Search for the cell housing the specified text and yield its (x, y) center coordinate. 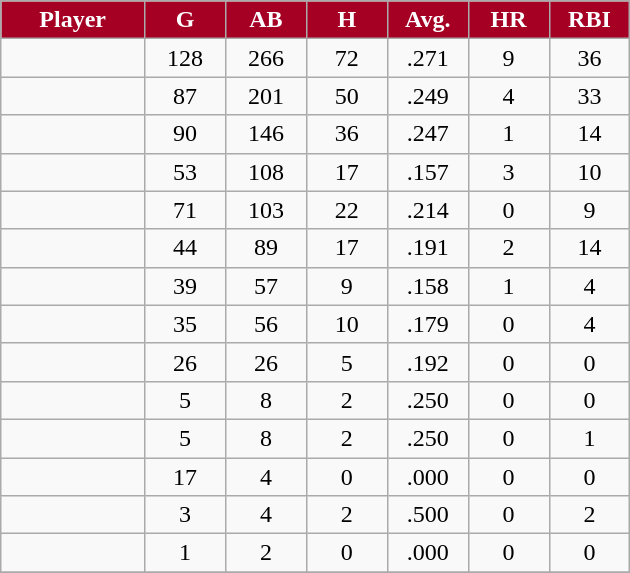
71 (186, 210)
.247 (428, 134)
H (346, 20)
.157 (428, 172)
35 (186, 324)
RBI (590, 20)
.191 (428, 248)
44 (186, 248)
.214 (428, 210)
Player (73, 20)
G (186, 20)
146 (266, 134)
266 (266, 58)
201 (266, 96)
.192 (428, 362)
Avg. (428, 20)
HR (508, 20)
.249 (428, 96)
.179 (428, 324)
.271 (428, 58)
128 (186, 58)
89 (266, 248)
87 (186, 96)
.500 (428, 515)
56 (266, 324)
22 (346, 210)
50 (346, 96)
AB (266, 20)
103 (266, 210)
53 (186, 172)
33 (590, 96)
90 (186, 134)
.158 (428, 286)
108 (266, 172)
72 (346, 58)
57 (266, 286)
39 (186, 286)
